Return the [X, Y] coordinate for the center point of the cell that contains the specified text.  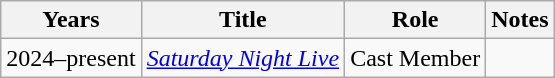
Cast Member [416, 58]
Notes [520, 20]
2024–present [71, 58]
Title [243, 20]
Saturday Night Live [243, 58]
Years [71, 20]
Role [416, 20]
